For the text-containing cell, return its midpoint in [x, y] coordinate format. 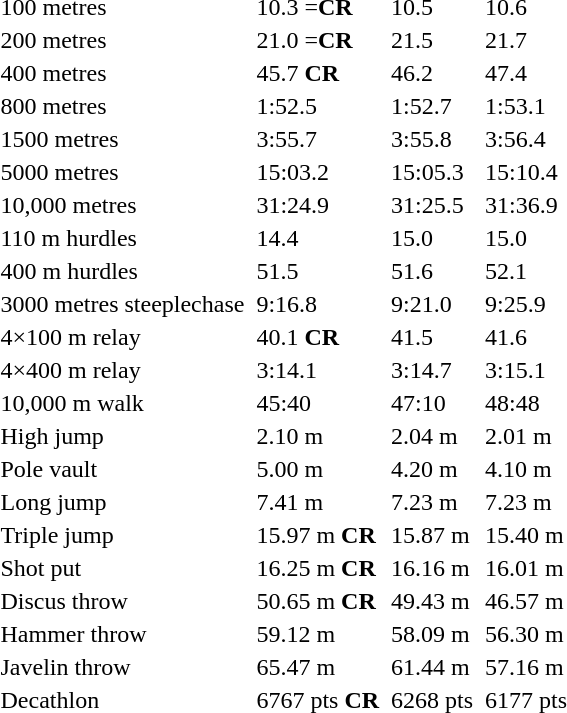
4.20 m [432, 469]
40.1 CR [318, 337]
3:14.7 [432, 370]
2.04 m [432, 436]
51.5 [318, 271]
41.5 [432, 337]
45.7 CR [318, 73]
15:05.3 [432, 172]
21.0 =CR [318, 40]
21.5 [432, 40]
15.0 [432, 238]
9:16.8 [318, 304]
5.00 m [318, 469]
51.6 [432, 271]
2.10 m [318, 436]
7.41 m [318, 502]
45:40 [318, 403]
50.65 m CR [318, 601]
16.16 m [432, 568]
47:10 [432, 403]
1:52.7 [432, 106]
16.25 m CR [318, 568]
3:14.1 [318, 370]
46.2 [432, 73]
14.4 [318, 238]
1:52.5 [318, 106]
3:55.7 [318, 139]
7.23 m [432, 502]
61.44 m [432, 667]
31:24.9 [318, 205]
58.09 m [432, 634]
15:03.2 [318, 172]
31:25.5 [432, 205]
59.12 m [318, 634]
15.97 m CR [318, 535]
9:21.0 [432, 304]
49.43 m [432, 601]
15.87 m [432, 535]
65.47 m [318, 667]
3:55.8 [432, 139]
